From the cell containing the given text, extract its center point as [x, y] coordinate. 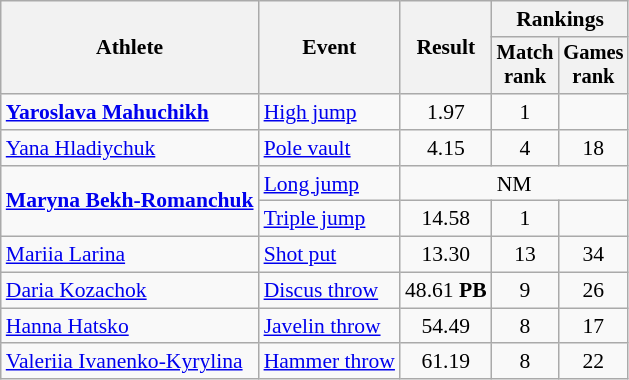
NM [514, 184]
Hanna Hatsko [130, 326]
22 [593, 362]
Rankings [560, 19]
18 [593, 148]
Hammer throw [330, 362]
54.49 [446, 326]
26 [593, 291]
Maryna Bekh-Romanchuk [130, 202]
Discus throw [330, 291]
Yaroslava Mahuchikh [130, 112]
Athlete [130, 48]
9 [526, 291]
Valeriia Ivanenko-Kyrylina [130, 362]
4.15 [446, 148]
High jump [330, 112]
13.30 [446, 255]
Pole vault [330, 148]
1.97 [446, 112]
Matchrank [526, 66]
Result [446, 48]
Shot put [330, 255]
14.58 [446, 219]
17 [593, 326]
13 [526, 255]
Javelin throw [330, 326]
4 [526, 148]
Yana Hladiychuk [130, 148]
Mariia Larina [130, 255]
Gamesrank [593, 66]
Daria Kozachok [130, 291]
Event [330, 48]
Long jump [330, 184]
34 [593, 255]
61.19 [446, 362]
48.61 PB [446, 291]
Triple jump [330, 219]
